From the cell containing the given text, extract its center point as [x, y] coordinate. 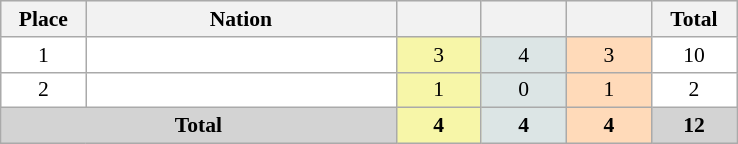
Place [44, 19]
0 [524, 90]
Nation [241, 19]
10 [694, 55]
12 [694, 126]
